Pinpoint the cell where the given text exists, returning its [X, Y] midpoint coordinate. 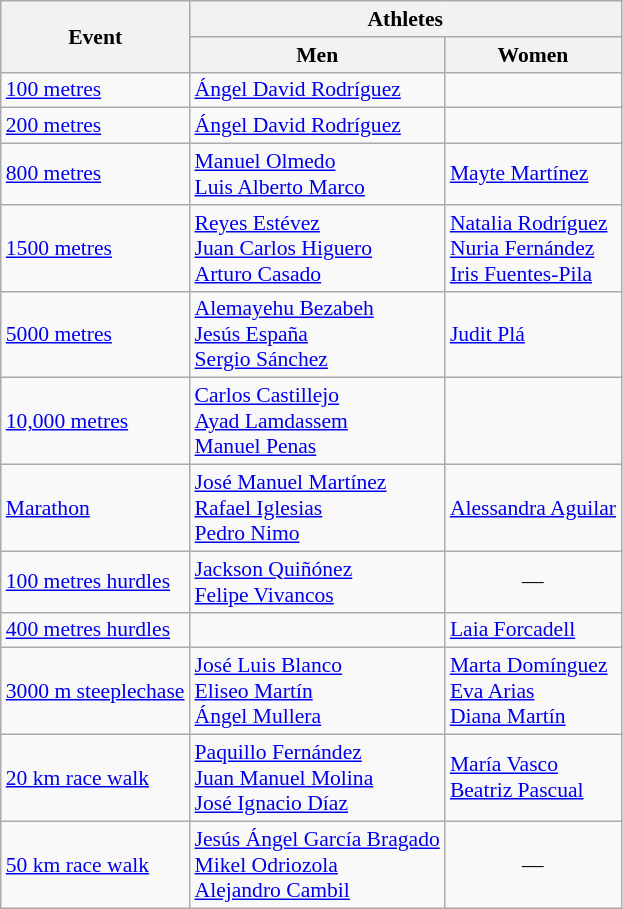
1500 metres [96, 248]
Paquillo FernándezJuan Manuel MolinaJosé Ignacio Díaz [318, 778]
Event [96, 36]
Alessandra Aguilar [533, 508]
Mayte Martínez [533, 174]
800 metres [96, 174]
5000 metres [96, 334]
400 metres hurdles [96, 630]
10,000 metres [96, 422]
100 metres [96, 90]
Laia Forcadell [533, 630]
Reyes EstévezJuan Carlos HigueroArturo Casado [318, 248]
Judit Plá [533, 334]
50 km race walk [96, 864]
Marathon [96, 508]
20 km race walk [96, 778]
Natalia RodríguezNuria FernándezIris Fuentes-Pila [533, 248]
Marta DomínguezEva AriasDiana Martín [533, 692]
Women [533, 55]
María VascoBeatriz Pascual [533, 778]
José Luis BlancoEliseo MartínÁngel Mullera [318, 692]
Alemayehu BezabehJesús EspañaSergio Sánchez [318, 334]
200 metres [96, 126]
3000 m steeplechase [96, 692]
Athletes [406, 19]
Carlos CastillejoAyad LamdassemManuel Penas [318, 422]
José Manuel MartínezRafael IglesiasPedro Nimo [318, 508]
Jackson QuiñónezFelipe Vivancos [318, 582]
100 metres hurdles [96, 582]
Men [318, 55]
Manuel OlmedoLuis Alberto Marco [318, 174]
Jesús Ángel García BragadoMikel OdriozolaAlejandro Cambil [318, 864]
